Identify which cell holds the provided text, then report its [X, Y] central coordinate. 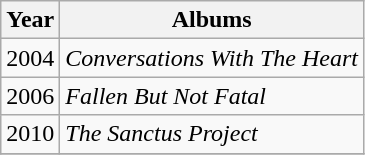
The Sanctus Project [212, 134]
2010 [30, 134]
2004 [30, 58]
Year [30, 20]
Albums [212, 20]
Fallen But Not Fatal [212, 96]
Conversations With The Heart [212, 58]
2006 [30, 96]
